Locate the cell with the specified text and output its (X, Y) center coordinate. 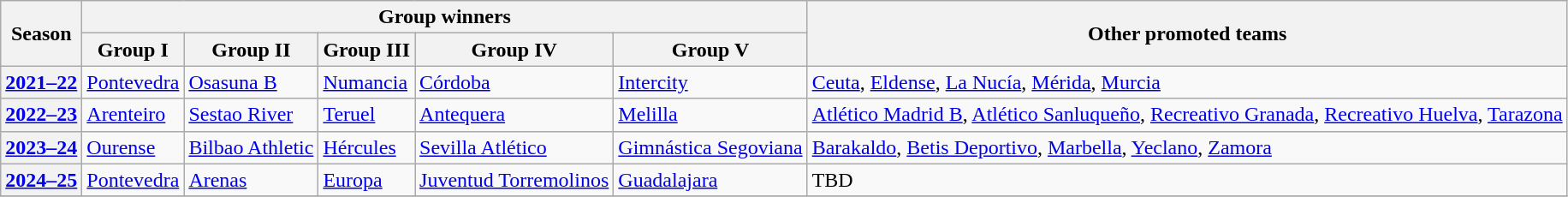
Atlético Madrid B, Atlético Sanluqueño, Recreativo Granada, Recreativo Huelva, Tarazona (1187, 115)
Group II (252, 50)
Guadalajara (710, 180)
2022–23 (41, 115)
Teruel (366, 115)
Córdoba (514, 82)
Group IV (514, 50)
Group I (134, 50)
Osasuna B (252, 82)
Hércules (366, 147)
Group winners (445, 17)
Sevilla Atlético (514, 147)
Sestao River (252, 115)
Other promoted teams (1187, 33)
Ceuta, Eldense, La Nucía, Mérida, Murcia (1187, 82)
Antequera (514, 115)
2024–25 (41, 180)
Barakaldo, Betis Deportivo, Marbella, Yeclano, Zamora (1187, 147)
Gimnástica Segoviana (710, 147)
Intercity (710, 82)
Arenas (252, 180)
2023–24 (41, 147)
Ourense (134, 147)
2021–22 (41, 82)
Numancia (366, 82)
Season (41, 33)
Group V (710, 50)
Europa (366, 180)
Arenteiro (134, 115)
Melilla (710, 115)
Juventud Torremolinos (514, 180)
Group III (366, 50)
TBD (1187, 180)
Bilbao Athletic (252, 147)
